Determine the [X, Y] coordinate at the center of the cell enclosing the given text.  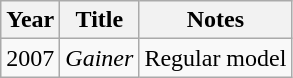
Year [30, 20]
Gainer [100, 58]
Notes [216, 20]
Regular model [216, 58]
2007 [30, 58]
Title [100, 20]
